Search for the cell housing the specified text and yield its (x, y) center coordinate. 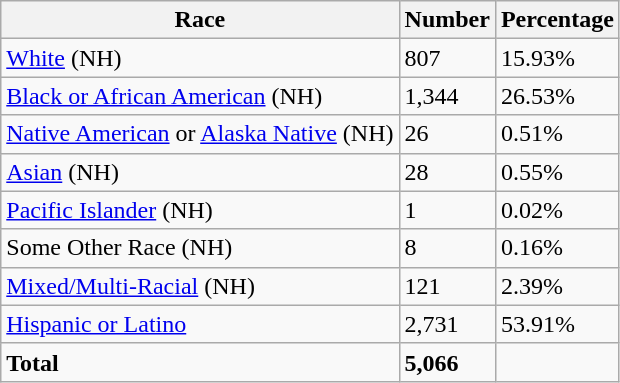
1,344 (447, 96)
Total (200, 362)
Asian (NH) (200, 172)
1 (447, 210)
8 (447, 248)
2.39% (557, 286)
Hispanic or Latino (200, 324)
0.55% (557, 172)
Mixed/Multi-Racial (NH) (200, 286)
White (NH) (200, 58)
Native American or Alaska Native (NH) (200, 134)
0.16% (557, 248)
0.02% (557, 210)
Black or African American (NH) (200, 96)
Race (200, 20)
5,066 (447, 362)
Percentage (557, 20)
Some Other Race (NH) (200, 248)
Pacific Islander (NH) (200, 210)
26 (447, 134)
807 (447, 58)
15.93% (557, 58)
26.53% (557, 96)
Number (447, 20)
53.91% (557, 324)
121 (447, 286)
28 (447, 172)
2,731 (447, 324)
0.51% (557, 134)
